Scan for the cell matching the given text and deliver its (x, y) coordinate at center. 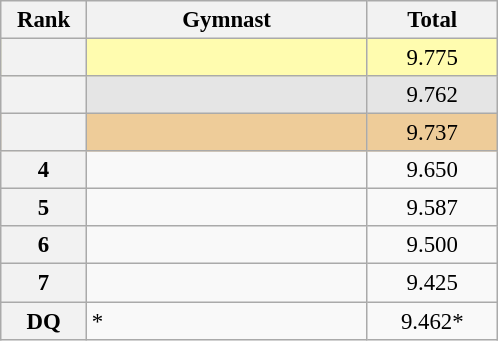
9.587 (432, 208)
6 (44, 245)
9.500 (432, 245)
9.775 (432, 58)
* (226, 321)
9.425 (432, 283)
9.737 (432, 133)
9.762 (432, 95)
9.462* (432, 321)
7 (44, 283)
DQ (44, 321)
Rank (44, 20)
Total (432, 20)
Gymnast (226, 20)
5 (44, 208)
4 (44, 170)
9.650 (432, 170)
